Scan for the cell matching the given text and deliver its (x, y) coordinate at center. 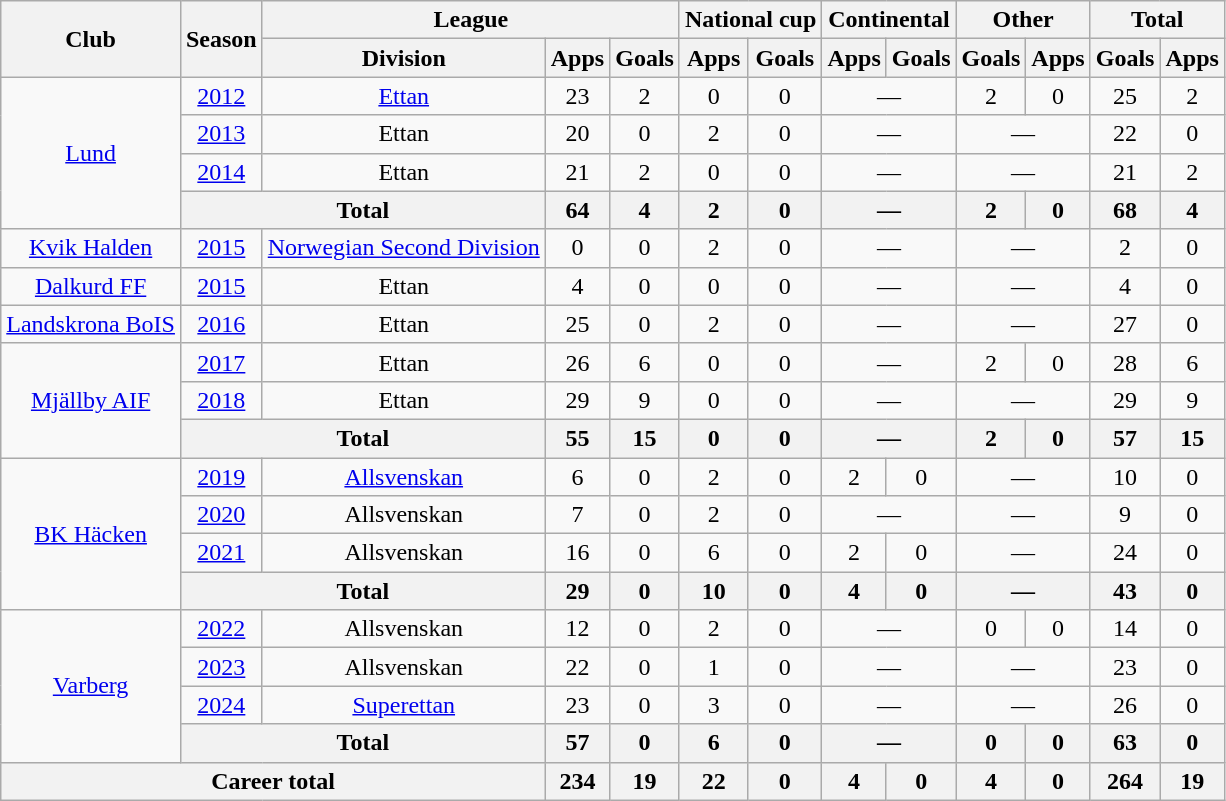
64 (577, 210)
16 (577, 553)
Kvik Halden (91, 248)
28 (1125, 362)
Norwegian Second Division (404, 248)
2024 (221, 705)
27 (1125, 324)
234 (577, 781)
2017 (221, 362)
63 (1125, 743)
League (470, 20)
Club (91, 39)
BK Häcken (91, 534)
7 (577, 515)
Superettan (404, 705)
Other (1023, 20)
2023 (221, 667)
Division (404, 58)
Lund (91, 153)
2012 (221, 96)
2016 (221, 324)
14 (1125, 629)
2018 (221, 400)
2013 (221, 134)
24 (1125, 553)
Varberg (91, 686)
2020 (221, 515)
Season (221, 39)
55 (577, 438)
Career total (273, 781)
20 (577, 134)
2014 (221, 172)
43 (1125, 591)
Dalkurd FF (91, 286)
2022 (221, 629)
Mjällby AIF (91, 400)
Continental (889, 20)
3 (713, 705)
264 (1125, 781)
Landskrona BoIS (91, 324)
2019 (221, 477)
National cup (750, 20)
2021 (221, 553)
1 (713, 667)
68 (1125, 210)
12 (577, 629)
